Capture the cell that displays the provided text and extract its (x, y) central coordinate. 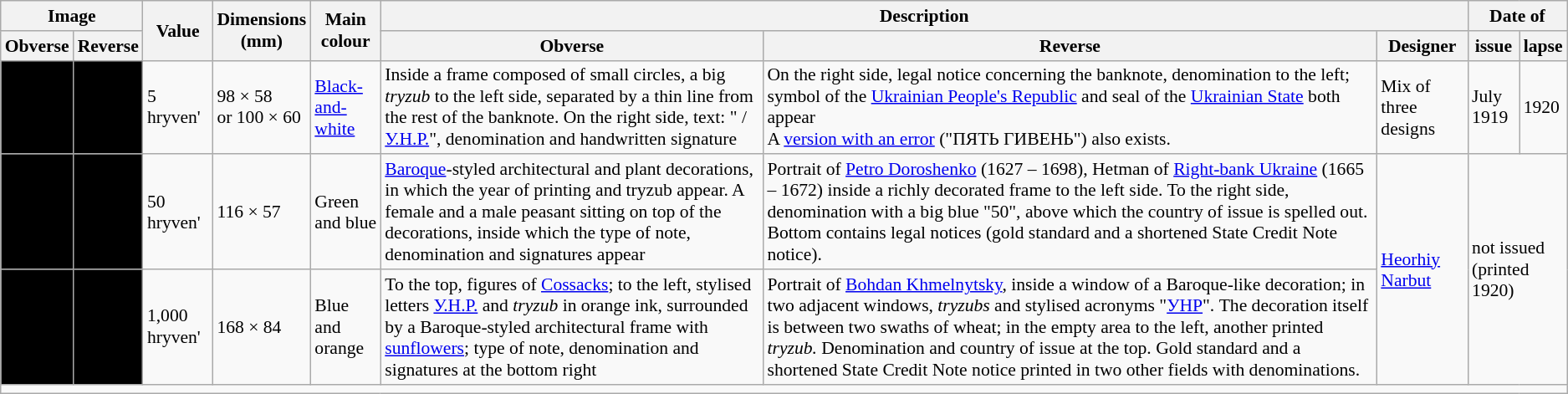
Black-and-white (345, 107)
168 × 84 (261, 327)
50 hryven' (178, 212)
lapse (1544, 46)
Date of (1517, 16)
Designer (1422, 46)
Green and blue (345, 212)
Main colour (345, 30)
issue (1494, 46)
Blue and orange (345, 327)
not issued(printed 1920) (1517, 269)
1,000 hryven' (178, 327)
Value (178, 30)
Image (72, 16)
Description (924, 16)
98 × 58or 100 × 60 (261, 107)
1920 (1544, 107)
Heorhiy Narbut (1422, 269)
5 hryven' (178, 107)
Dimensions(mm) (261, 30)
116 × 57 (261, 212)
July 1919 (1494, 107)
Mix of three designs (1422, 107)
